Pinpoint the cell where the given text exists, returning its (x, y) midpoint coordinate. 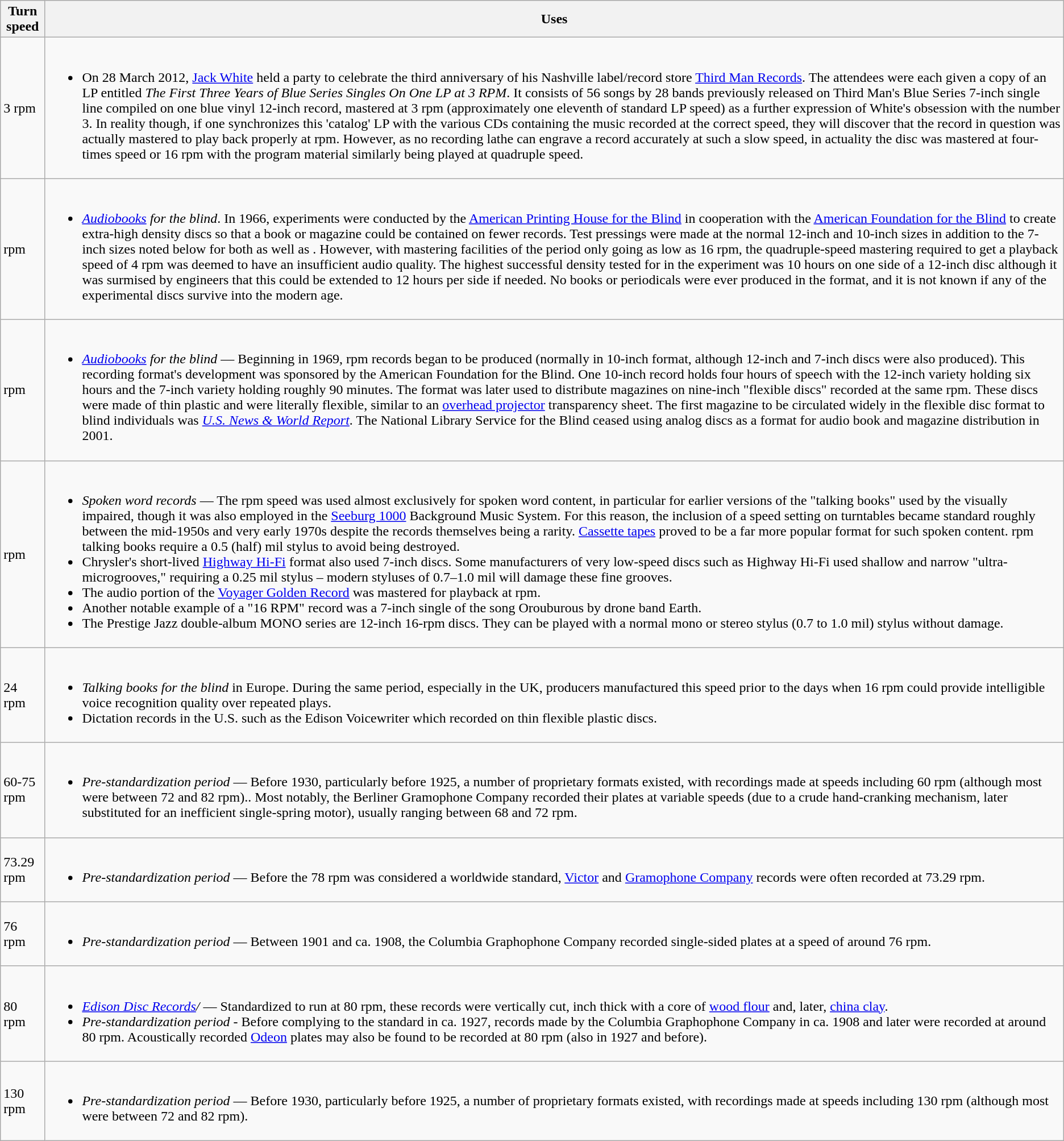
3 rpm (23, 108)
24 rpm (23, 695)
Turn speed (23, 19)
Pre-standardization period — Between 1901 and ca. 1908, the Columbia Graphophone Company recorded single-sided plates at a speed of around 76 rpm. (554, 933)
73.29 rpm (23, 870)
Uses (554, 19)
130 rpm (23, 1101)
60-75 rpm (23, 790)
80 rpm (23, 1013)
76 rpm (23, 933)
